Locate the cell with the specified text and output its (x, y) center coordinate. 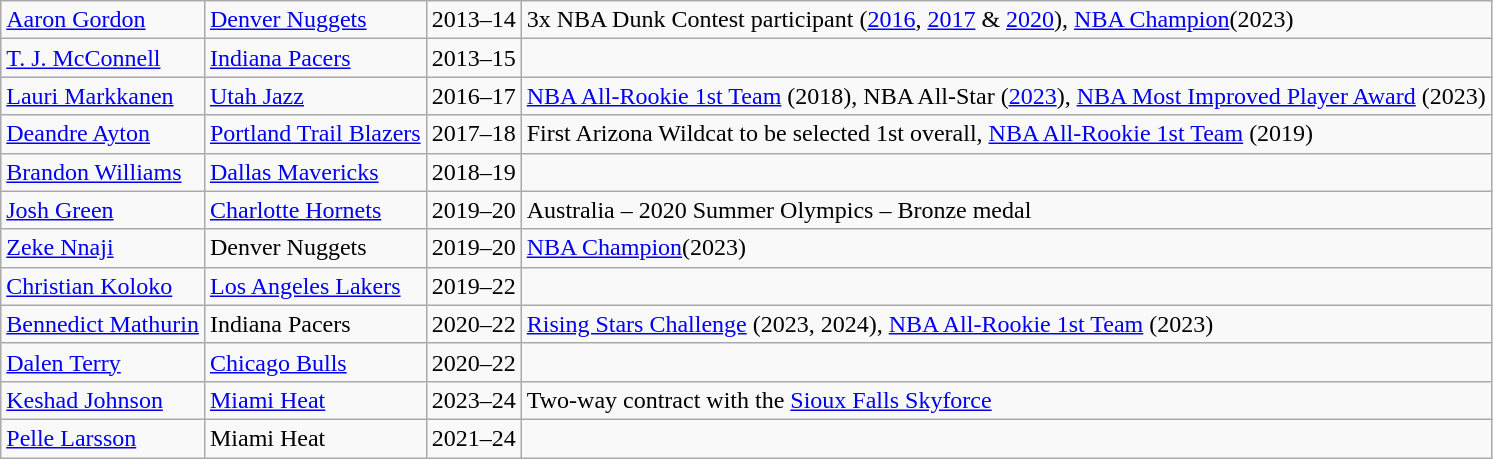
2017–18 (474, 134)
2019–22 (474, 286)
Josh Green (103, 210)
Chicago Bulls (315, 362)
Pelle Larsson (103, 438)
2021–24 (474, 438)
3x NBA Dunk Contest participant (2016, 2017 & 2020), NBA Champion(2023) (1006, 20)
Rising Stars Challenge (2023, 2024), NBA All-Rookie 1st Team (2023) (1006, 324)
2013–14 (474, 20)
Utah Jazz (315, 96)
2023–24 (474, 400)
Los Angeles Lakers (315, 286)
Zeke Nnaji (103, 248)
2013–15 (474, 58)
2018–19 (474, 172)
Bennedict Mathurin (103, 324)
Lauri Markkanen (103, 96)
Dalen Terry (103, 362)
First Arizona Wildcat to be selected 1st overall, NBA All-Rookie 1st Team (2019) (1006, 134)
Aaron Gordon (103, 20)
Christian Koloko (103, 286)
2016–17 (474, 96)
Dallas Mavericks (315, 172)
NBA All-Rookie 1st Team (2018), NBA All-Star (2023), NBA Most Improved Player Award (2023) (1006, 96)
Portland Trail Blazers (315, 134)
Australia – 2020 Summer Olympics – Bronze medal (1006, 210)
Keshad Johnson (103, 400)
NBA Champion(2023) (1006, 248)
T. J. McConnell (103, 58)
Deandre Ayton (103, 134)
Two-way contract with the Sioux Falls Skyforce (1006, 400)
Charlotte Hornets (315, 210)
Brandon Williams (103, 172)
